Provide the (x, y) coordinate of the cell's center where the given text is located.  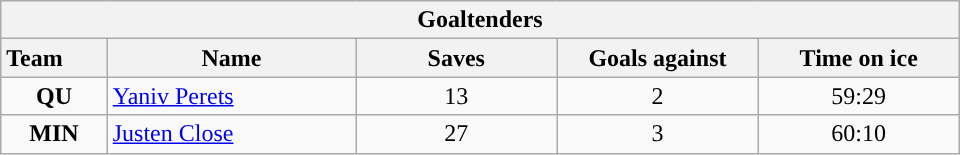
Time on ice (858, 58)
MIN (54, 134)
59:29 (858, 96)
Goaltenders (480, 20)
27 (456, 134)
Team (54, 58)
Saves (456, 58)
Goals against (658, 58)
13 (456, 96)
3 (658, 134)
Justen Close (231, 134)
Name (231, 58)
QU (54, 96)
60:10 (858, 134)
2 (658, 96)
Yaniv Perets (231, 96)
